Return [X, Y] of the center of cell containing provided text 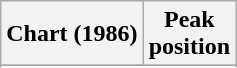
Peakposition [189, 34]
Chart (1986) [72, 34]
